Detect which cell encompasses the target text, then output its [x, y] center coordinate. 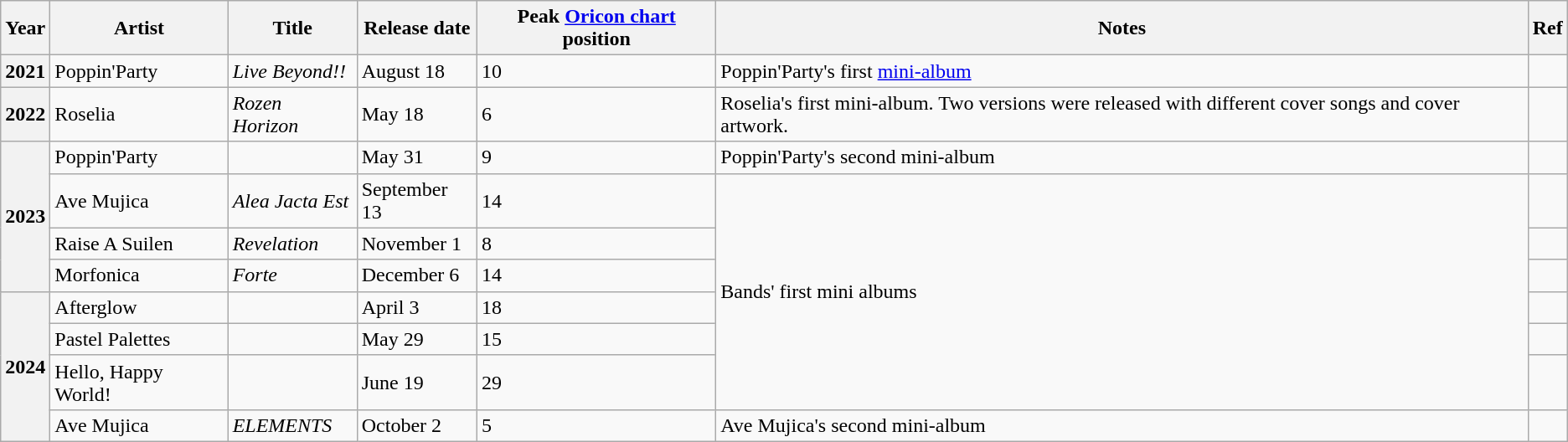
Raise A Suilen [139, 244]
9 [596, 157]
Pastel Palettes [139, 339]
Year [25, 28]
May 29 [417, 339]
Release date [417, 28]
June 19 [417, 382]
Roselia's first mini-album. Two versions were released with different cover songs and cover artwork. [1122, 114]
Revelation [292, 244]
Live Beyond!! [292, 71]
29 [596, 382]
Title [292, 28]
2022 [25, 114]
October 2 [417, 425]
Rozen Horizon [292, 114]
Morfonica [139, 275]
5 [596, 425]
6 [596, 114]
August 18 [417, 71]
Poppin'Party's first mini-album [1122, 71]
September 13 [417, 201]
15 [596, 339]
Afterglow [139, 307]
Forte [292, 275]
May 31 [417, 157]
Notes [1122, 28]
April 3 [417, 307]
8 [596, 244]
Alea Jacta Est [292, 201]
Artist [139, 28]
2024 [25, 367]
ELEMENTS [292, 425]
May 18 [417, 114]
2021 [25, 71]
Ave Mujica's second mini-album [1122, 425]
Hello, Happy World! [139, 382]
Bands' first mini albums [1122, 291]
2023 [25, 216]
November 1 [417, 244]
Poppin'Party's second mini-album [1122, 157]
December 6 [417, 275]
Ref [1548, 28]
18 [596, 307]
Peak Oricon chart position [596, 28]
10 [596, 71]
Roselia [139, 114]
